For the text-containing cell, return its midpoint in [x, y] coordinate format. 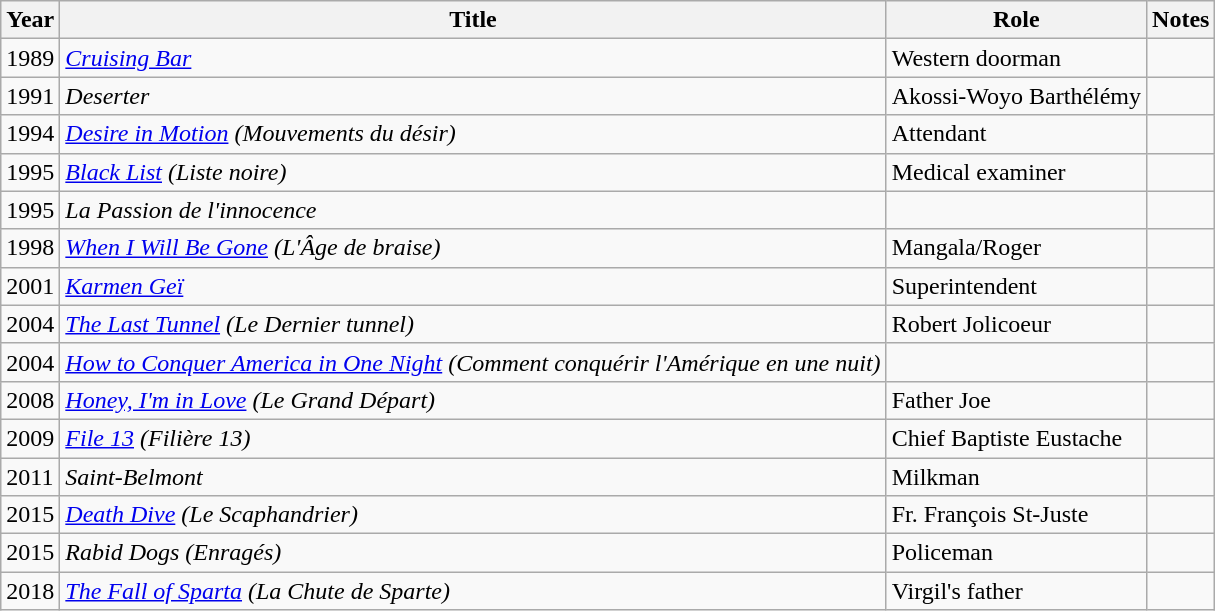
Role [1016, 20]
Robert Jolicoeur [1016, 324]
Year [30, 20]
2018 [30, 591]
Milkman [1016, 477]
Saint-Belmont [473, 477]
1989 [30, 58]
File 13 (Filière 13) [473, 438]
Father Joe [1016, 400]
Death Dive (Le Scaphandrier) [473, 515]
2001 [30, 286]
2008 [30, 400]
The Last Tunnel (Le Dernier tunnel) [473, 324]
Karmen Geï [473, 286]
2009 [30, 438]
Cruising Bar [473, 58]
2011 [30, 477]
Honey, I'm in Love (Le Grand Départ) [473, 400]
Black List (Liste noire) [473, 172]
How to Conquer America in One Night (Comment conquérir l'Amérique en une nuit) [473, 362]
La Passion de l'innocence [473, 210]
Medical examiner [1016, 172]
Fr. François St-Juste [1016, 515]
Chief Baptiste Eustache [1016, 438]
Virgil's father [1016, 591]
Mangala/Roger [1016, 248]
Western doorman [1016, 58]
Desire in Motion (Mouvements du désir) [473, 134]
1991 [30, 96]
Title [473, 20]
When I Will Be Gone (L'Âge de braise) [473, 248]
1994 [30, 134]
Deserter [473, 96]
Superintendent [1016, 286]
The Fall of Sparta (La Chute de Sparte) [473, 591]
Notes [1181, 20]
1998 [30, 248]
Policeman [1016, 553]
Attendant [1016, 134]
Rabid Dogs (Enragés) [473, 553]
Akossi-Woyo Barthélémy [1016, 96]
